Determine the (X, Y) coordinate at the center of the cell enclosing the given text.  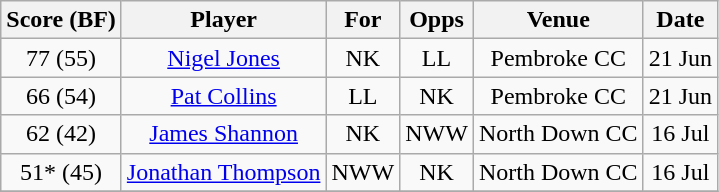
For (363, 20)
66 (54) (62, 96)
Jonathan Thompson (224, 172)
Venue (558, 20)
62 (42) (62, 134)
77 (55) (62, 58)
James Shannon (224, 134)
Score (BF) (62, 20)
Nigel Jones (224, 58)
Player (224, 20)
Pat Collins (224, 96)
Date (680, 20)
51* (45) (62, 172)
Opps (437, 20)
